Capture the cell that displays the provided text and extract its [x, y] central coordinate. 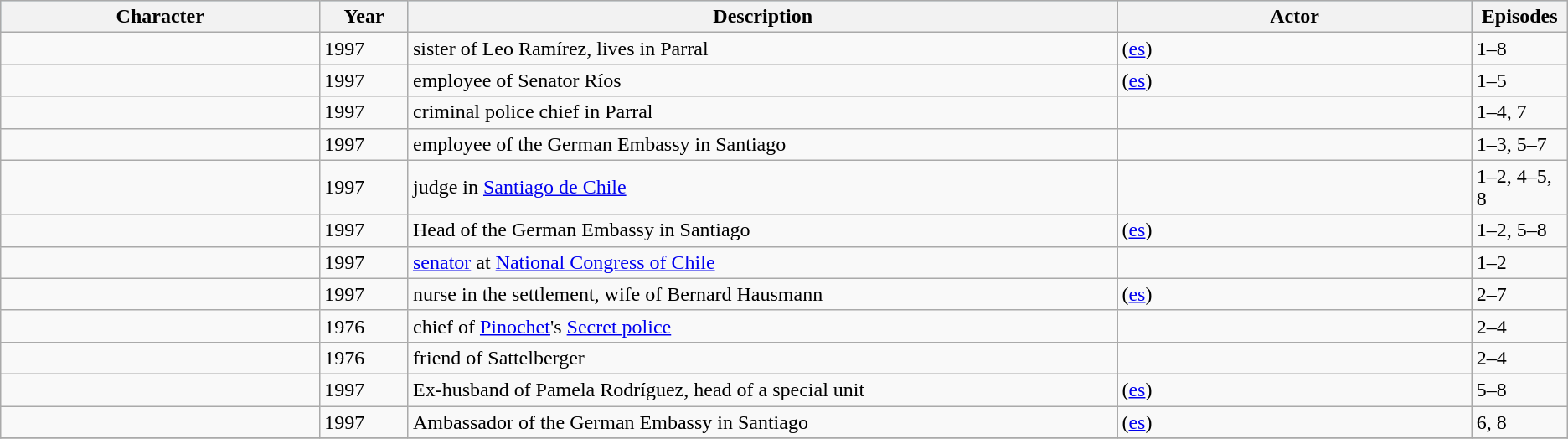
Episodes [1519, 17]
1–2, 4–5, 8 [1519, 188]
5–8 [1519, 390]
judge in Santiago de Chile [762, 188]
chief of Pinochet's Secret police [762, 326]
employee of the German Embassy in Santiago [762, 144]
Description [762, 17]
criminal police chief in Parral [762, 112]
Ex-husband of Pamela Rodríguez, head of a special unit [762, 390]
1–5 [1519, 80]
Year [364, 17]
employee of Senator Ríos [762, 80]
2–7 [1519, 294]
1–8 [1519, 49]
senator at National Congress of Chile [762, 262]
Actor [1295, 17]
1–3, 5–7 [1519, 144]
1–4, 7 [1519, 112]
friend of Sattelberger [762, 358]
1–2 [1519, 262]
nurse in the settlement, wife of Bernard Hausmann [762, 294]
sister of Leo Ramírez, lives in Parral [762, 49]
Ambassador of the German Embassy in Santiago [762, 421]
6, 8 [1519, 421]
1–2, 5–8 [1519, 230]
Character [161, 17]
Head of the German Embassy in Santiago [762, 230]
